Identify which cell holds the provided text, then report its (x, y) central coordinate. 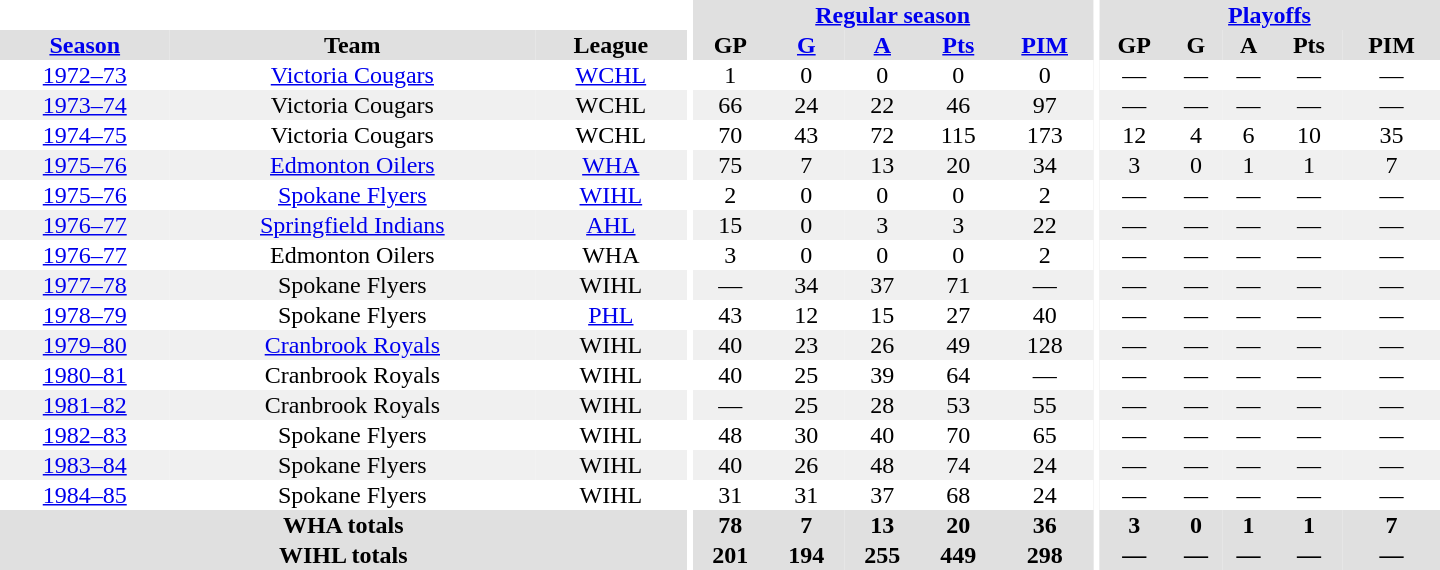
1973–74 (85, 105)
201 (730, 555)
1980–81 (85, 375)
Regular season (892, 15)
WIHL totals (344, 555)
55 (1044, 405)
League (610, 45)
66 (730, 105)
4 (1196, 135)
PHL (610, 315)
64 (958, 375)
74 (958, 465)
30 (806, 435)
53 (958, 405)
449 (958, 555)
298 (1044, 555)
71 (958, 285)
72 (882, 135)
1974–75 (85, 135)
1979–80 (85, 345)
49 (958, 345)
28 (882, 405)
1977–78 (85, 285)
23 (806, 345)
35 (1392, 135)
36 (1044, 525)
97 (1044, 105)
10 (1309, 135)
173 (1044, 135)
Team (353, 45)
78 (730, 525)
194 (806, 555)
1982–83 (85, 435)
Season (85, 45)
39 (882, 375)
65 (1044, 435)
68 (958, 495)
27 (958, 315)
1984–85 (85, 495)
AHL (610, 225)
WHA totals (344, 525)
128 (1044, 345)
1978–79 (85, 315)
46 (958, 105)
1972–73 (85, 75)
255 (882, 555)
1981–82 (85, 405)
75 (730, 165)
115 (958, 135)
6 (1248, 135)
1983–84 (85, 465)
Springfield Indians (353, 225)
Playoffs (1270, 15)
